Search for the cell housing the specified text and yield its [x, y] center coordinate. 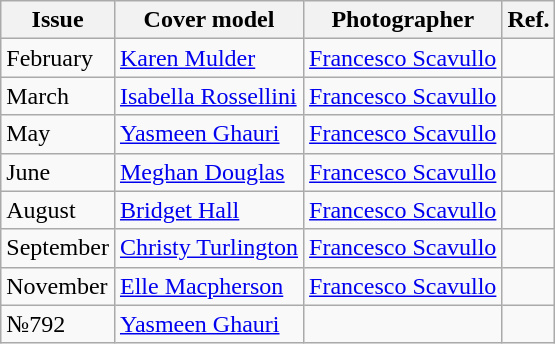
Christy Turlington [208, 248]
Bridget Hall [208, 210]
Cover model [208, 20]
May [58, 134]
Karen Mulder [208, 58]
August [58, 210]
№792 [58, 324]
Isabella Rossellini [208, 96]
February [58, 58]
Ref. [528, 20]
Photographer [403, 20]
November [58, 286]
September [58, 248]
Issue [58, 20]
March [58, 96]
June [58, 172]
Meghan Douglas [208, 172]
Elle Macpherson [208, 286]
